Search for the cell housing the specified text and yield its (x, y) center coordinate. 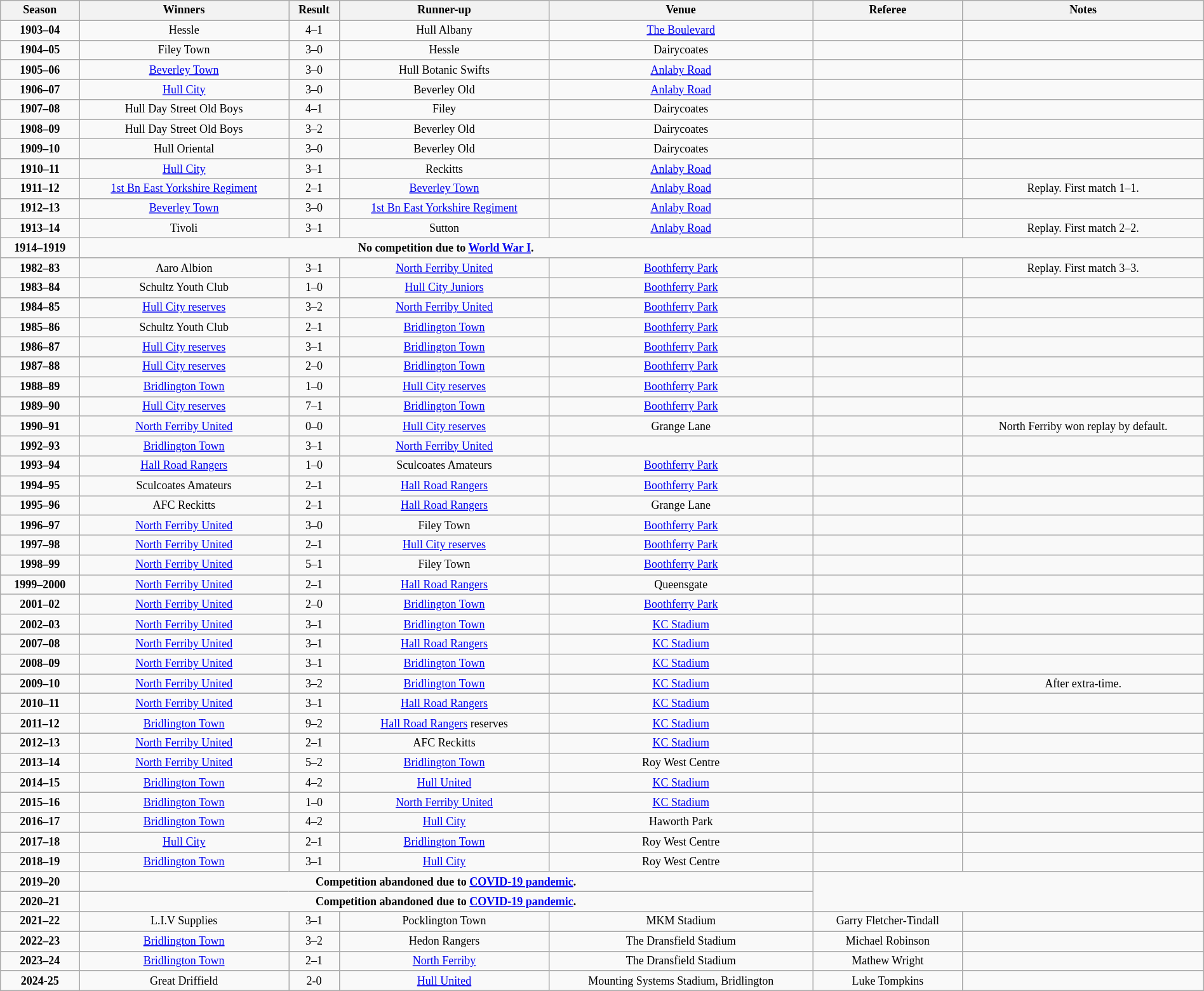
North Ferriby won replay by default. (1083, 426)
Hull City Juniors (444, 287)
North Ferriby (444, 961)
Winners (184, 10)
2023–24 (40, 961)
2021–22 (40, 921)
1906–07 (40, 89)
2001–02 (40, 605)
2009–10 (40, 684)
Replay. First match 1–1. (1083, 188)
2015–16 (40, 803)
1914–1919 (40, 248)
L.I.V Supplies (184, 921)
1995–96 (40, 506)
1996–97 (40, 525)
2008–09 (40, 663)
1983–84 (40, 287)
1903–04 (40, 30)
Aaro Albion (184, 268)
1910–11 (40, 169)
5–1 (314, 565)
Result (314, 10)
No competition due to World War I. (446, 248)
Replay. First match 3–3. (1083, 268)
The Boulevard (681, 30)
Referee (888, 10)
Michael Robinson (888, 941)
Luke Tompkins (888, 981)
5–2 (314, 762)
1984–85 (40, 307)
Runner-up (444, 10)
Garry Fletcher-Tindall (888, 921)
9–2 (314, 723)
1905–06 (40, 70)
Hull Botanic Swifts (444, 70)
1913–14 (40, 229)
1989–90 (40, 407)
Hall Road Rangers reserves (444, 723)
0–0 (314, 426)
2020–21 (40, 901)
1982–83 (40, 268)
Tivoli (184, 229)
Mathew Wright (888, 961)
1990–91 (40, 426)
Hull Oriental (184, 149)
1909–10 (40, 149)
2-0 (314, 981)
1998–99 (40, 565)
Replay. First match 2–2. (1083, 229)
1912–13 (40, 208)
2013–14 (40, 762)
Hull Albany (444, 30)
2016–17 (40, 822)
2014–15 (40, 783)
2018–19 (40, 861)
Mounting Systems Stadium, Bridlington (681, 981)
After extra-time. (1083, 684)
Hedon Rangers (444, 941)
Haworth Park (681, 822)
MKM Stadium (681, 921)
2017–18 (40, 842)
1988–89 (40, 386)
2022–23 (40, 941)
1911–12 (40, 188)
1993–94 (40, 466)
1987–88 (40, 367)
Filey (444, 109)
Queensgate (681, 584)
Great Driffield (184, 981)
1994–95 (40, 485)
2010–11 (40, 704)
Notes (1083, 10)
Reckitts (444, 169)
1907–08 (40, 109)
2012–13 (40, 743)
2007–08 (40, 644)
Pocklington Town (444, 921)
2011–12 (40, 723)
Season (40, 10)
7–1 (314, 407)
2002–03 (40, 624)
Venue (681, 10)
1986–87 (40, 347)
Sutton (444, 229)
1992–93 (40, 446)
2019–20 (40, 882)
1997–98 (40, 545)
1908–09 (40, 130)
1985–86 (40, 328)
1904–05 (40, 50)
1999–2000 (40, 584)
2024-25 (40, 981)
